Search for the cell housing the specified text and yield its (x, y) center coordinate. 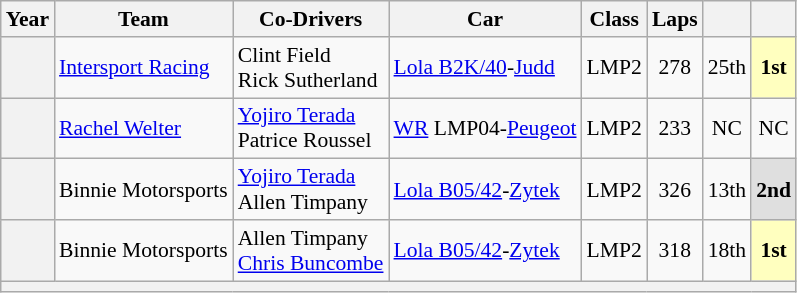
13th (728, 190)
233 (675, 128)
2nd (774, 190)
326 (675, 190)
Car (486, 19)
Clint Field Rick Sutherland (311, 68)
Lola B2K/40-Judd (486, 68)
Team (144, 19)
Yojiro Terada Allen Timpany (311, 190)
278 (675, 68)
Class (614, 19)
WR LMP04-Peugeot (486, 128)
Co-Drivers (311, 19)
18th (728, 250)
Year (28, 19)
25th (728, 68)
318 (675, 250)
Intersport Racing (144, 68)
Allen Timpany Chris Buncombe (311, 250)
Rachel Welter (144, 128)
Yojiro Terada Patrice Roussel (311, 128)
Laps (675, 19)
